Provide the [X, Y] coordinate of the cell's center where the given text is located.  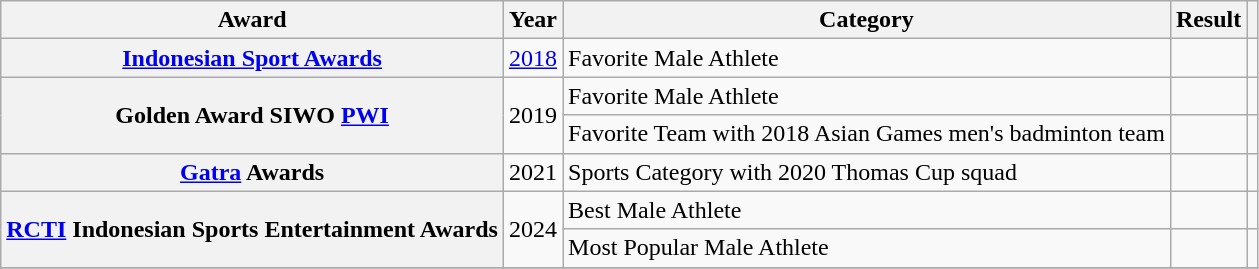
Year [532, 20]
2021 [532, 172]
2019 [532, 115]
RCTI Indonesian Sports Entertainment Awards [252, 229]
Favorite Team with 2018 Asian Games men's badminton team [867, 134]
Result [1208, 20]
Gatra Awards [252, 172]
Category [867, 20]
Most Popular Male Athlete [867, 248]
Award [252, 20]
Sports Category with 2020 Thomas Cup squad [867, 172]
2024 [532, 229]
Golden Award SIWO PWI [252, 115]
Best Male Athlete [867, 210]
Indonesian Sport Awards [252, 58]
2018 [532, 58]
